Scan for the cell matching the given text and deliver its [x, y] coordinate at center. 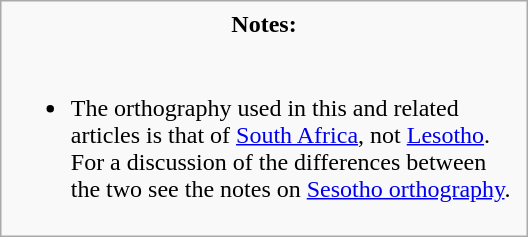
Notes: [264, 24]
